Identify which cell holds the provided text, then report its (X, Y) central coordinate. 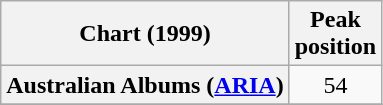
Peakposition (335, 34)
Australian Albums (ARIA) (145, 85)
54 (335, 85)
Chart (1999) (145, 34)
